Locate the cell with the specified text and output its (x, y) center coordinate. 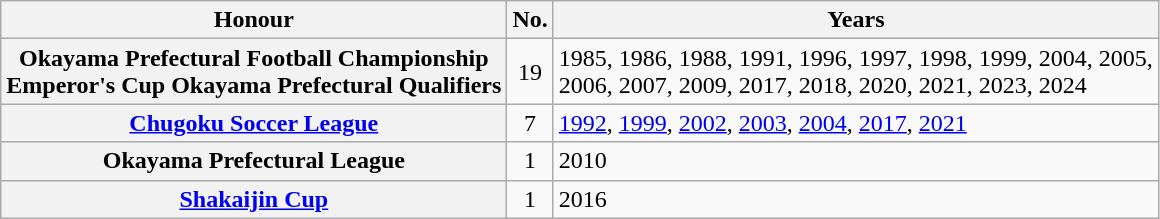
Honour (254, 20)
1985, 1986, 1988, 1991, 1996, 1997, 1998, 1999, 2004, 2005, 2006, 2007, 2009, 2017, 2018, 2020, 2021, 2023, 2024 (856, 72)
Chugoku Soccer League (254, 123)
Years (856, 20)
No. (530, 20)
7 (530, 123)
Shakaijin Cup (254, 199)
19 (530, 72)
Okayama Prefectural Football Championship Emperor's Cup Okayama Prefectural Qualifiers (254, 72)
2010 (856, 161)
2016 (856, 199)
Okayama Prefectural League (254, 161)
1992, 1999, 2002, 2003, 2004, 2017, 2021 (856, 123)
